Return [X, Y] of the center of cell containing provided text 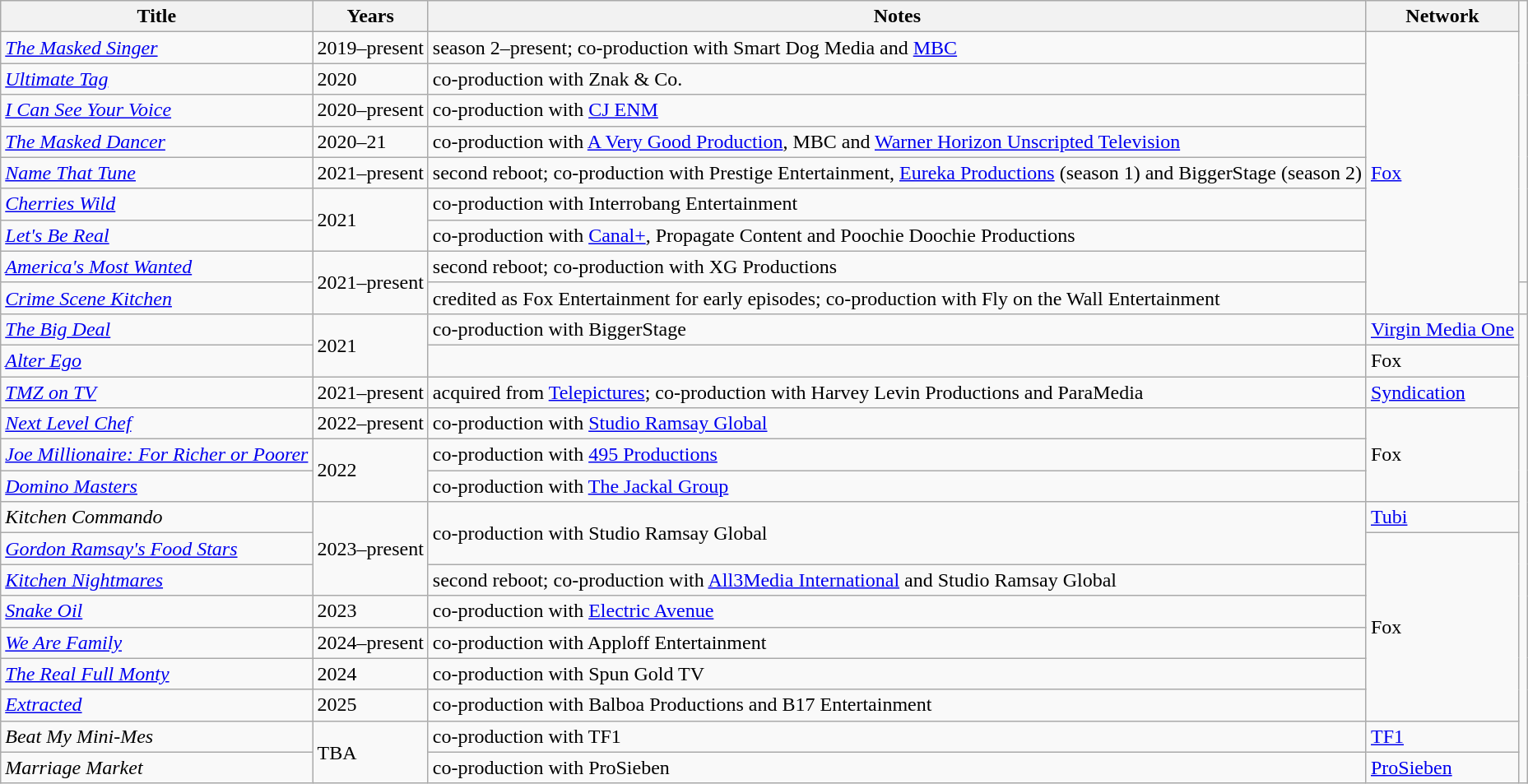
co-production with Balboa Productions and B17 Entertainment [897, 705]
co-production with Spun Gold TV [897, 674]
TMZ on TV [156, 392]
TBA [370, 752]
I Can See Your Voice [156, 110]
season 2–present; co-production with Smart Dog Media and MBC [897, 48]
Marriage Market [156, 768]
The Masked Singer [156, 48]
co-production with A Very Good Production, MBC and Warner Horizon Unscripted Television [897, 141]
Gordon Ramsay's Food Stars [156, 549]
2022–present [370, 424]
co-production with ProSieben [897, 768]
The Real Full Monty [156, 674]
Alter Ego [156, 360]
Beat My Mini-Mes [156, 736]
co-production with Znak & Co. [897, 79]
TF1 [1442, 736]
The Masked Dancer [156, 141]
second reboot; co-production with All3Media International and Studio Ramsay Global [897, 580]
Snake Oil [156, 611]
The Big Deal [156, 329]
Network [1442, 16]
second reboot; co-production with XG Productions [897, 267]
credited as Fox Entertainment for early episodes; co-production with Fly on the Wall Entertainment [897, 298]
2023 [370, 611]
co-production with Apploff Entertainment [897, 643]
2024–present [370, 643]
Notes [897, 16]
2020–21 [370, 141]
co-production with Canal+, Propagate Content and Poochie Doochie Productions [897, 235]
Syndication [1442, 392]
2020–present [370, 110]
America's Most Wanted [156, 267]
Domino Masters [156, 486]
co-production with Interrobang Entertainment [897, 204]
Joe Millionaire: For Richer or Poorer [156, 455]
acquired from Telepictures; co-production with Harvey Levin Productions and ParaMedia [897, 392]
Kitchen Commando [156, 517]
Kitchen Nightmares [156, 580]
Next Level Chef [156, 424]
co-production with The Jackal Group [897, 486]
co-production with CJ ENM [897, 110]
Name That Tune [156, 173]
Extracted [156, 705]
2020 [370, 79]
2024 [370, 674]
2022 [370, 471]
Cherries Wild [156, 204]
Virgin Media One [1442, 329]
co-production with 495 Productions [897, 455]
Let's Be Real [156, 235]
2019–present [370, 48]
Years [370, 16]
2025 [370, 705]
ProSieben [1442, 768]
co-production with BiggerStage [897, 329]
Crime Scene Kitchen [156, 298]
2023–present [370, 549]
co-production with TF1 [897, 736]
Title [156, 16]
Ultimate Tag [156, 79]
second reboot; co-production with Prestige Entertainment, Eureka Productions (season 1) and BiggerStage (season 2) [897, 173]
We Are Family [156, 643]
Tubi [1442, 517]
co-production with Electric Avenue [897, 611]
